Pinpoint the cell where the given text exists, returning its [x, y] midpoint coordinate. 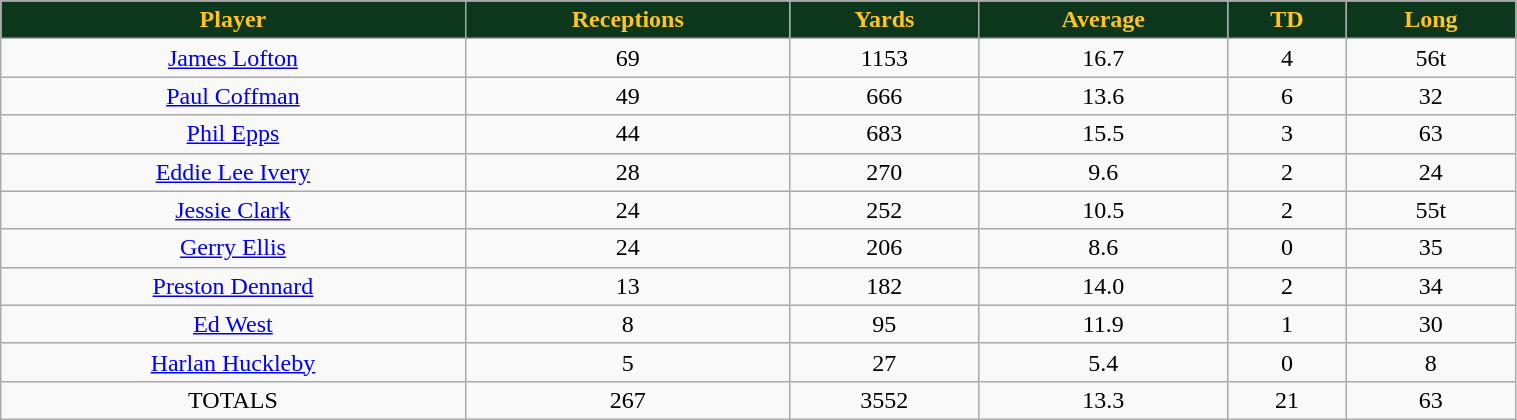
Ed West [233, 324]
27 [884, 362]
267 [628, 400]
James Lofton [233, 58]
683 [884, 134]
1 [1286, 324]
Yards [884, 20]
206 [884, 248]
4 [1286, 58]
14.0 [1103, 286]
Preston Dennard [233, 286]
Jessie Clark [233, 210]
30 [1431, 324]
Receptions [628, 20]
Player [233, 20]
270 [884, 172]
Long [1431, 20]
69 [628, 58]
1153 [884, 58]
11.9 [1103, 324]
13.3 [1103, 400]
Phil Epps [233, 134]
Harlan Huckleby [233, 362]
34 [1431, 286]
8.6 [1103, 248]
13.6 [1103, 96]
21 [1286, 400]
55t [1431, 210]
13 [628, 286]
16.7 [1103, 58]
9.6 [1103, 172]
32 [1431, 96]
5.4 [1103, 362]
6 [1286, 96]
Gerry Ellis [233, 248]
15.5 [1103, 134]
49 [628, 96]
44 [628, 134]
182 [884, 286]
252 [884, 210]
Average [1103, 20]
666 [884, 96]
TOTALS [233, 400]
TD [1286, 20]
3 [1286, 134]
3552 [884, 400]
56t [1431, 58]
95 [884, 324]
28 [628, 172]
Eddie Lee Ivery [233, 172]
10.5 [1103, 210]
5 [628, 362]
35 [1431, 248]
Paul Coffman [233, 96]
